Output the [X, Y] coordinate of the center of the cell containing the given text.  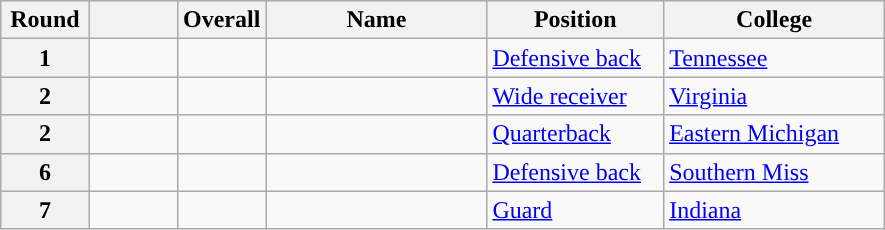
College [774, 20]
Round [45, 20]
Wide receiver [576, 96]
Southern Miss [774, 172]
Name [376, 20]
1 [45, 58]
6 [45, 172]
Overall [222, 20]
7 [45, 210]
Eastern Michigan [774, 134]
Indiana [774, 210]
Virginia [774, 96]
Position [576, 20]
Guard [576, 210]
Tennessee [774, 58]
Quarterback [576, 134]
